Return the (x, y) coordinate for the center point of the cell that contains the specified text.  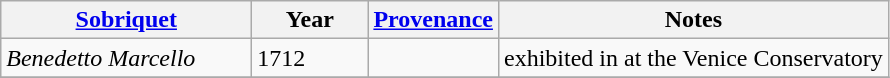
Benedetto Marcello (126, 58)
Sobriquet (126, 20)
1712 (310, 58)
Provenance (434, 20)
Year (310, 20)
Notes (693, 20)
exhibited in at the Venice Conservatory (693, 58)
